Scan for the cell matching the given text and deliver its [X, Y] coordinate at center. 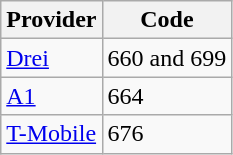
A1 [52, 96]
676 [167, 134]
Drei [52, 58]
Provider [52, 20]
664 [167, 96]
660 and 699 [167, 58]
Code [167, 20]
T-Mobile [52, 134]
